Capture the cell that displays the provided text and extract its (x, y) central coordinate. 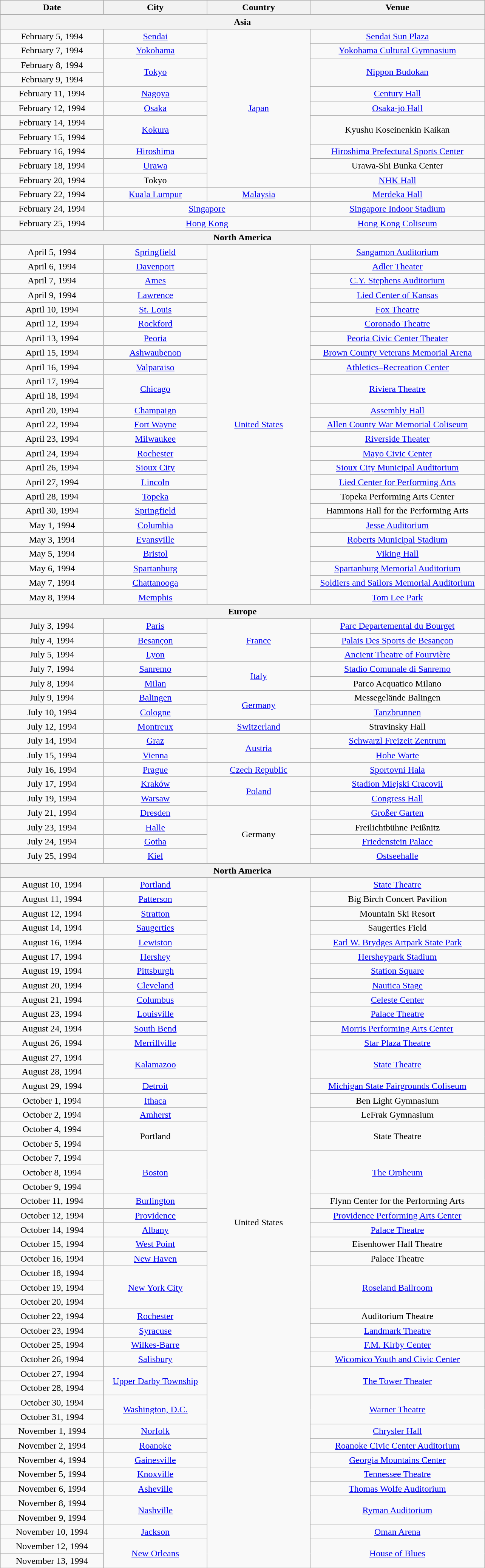
August 24, 1994 (52, 1028)
Dresden (155, 813)
Georgia Mountains Center (397, 1460)
Osaka-jō Hall (397, 108)
Auditorium Theatre (397, 1316)
April 20, 1994 (52, 410)
November 1, 1994 (52, 1431)
November 10, 1994 (52, 1532)
November 6, 1994 (52, 1489)
August 29, 1994 (52, 1086)
April 26, 1994 (52, 468)
Flynn Center for the Performing Arts (397, 1201)
City (155, 8)
February 8, 1994 (52, 65)
July 4, 1994 (52, 640)
Yokohama (155, 51)
Singapore Indoor Stadium (397, 209)
November 12, 1994 (52, 1546)
Cleveland (155, 985)
Valparaiso (155, 367)
February 25, 1994 (52, 223)
November 13, 1994 (52, 1561)
July 3, 1994 (52, 626)
April 30, 1994 (52, 511)
Bristol (155, 554)
Merrillville (155, 1043)
Czech Republic (259, 770)
Hersheypark Stadium (397, 957)
Peoria (155, 338)
Jackson (155, 1532)
Großer Garten (397, 813)
Tanzbrunnen (397, 712)
NHK Hall (397, 180)
Prague (155, 770)
Sportovni Hala (397, 770)
Mountain Ski Resort (397, 914)
Montreux (155, 727)
October 1, 1994 (52, 1101)
Lawrence (155, 295)
Spartanburg (155, 568)
Big Birch Concert Pavilion (397, 899)
July 23, 1994 (52, 827)
February 7, 1994 (52, 51)
Switzerland (259, 727)
F.M. Kirby Center (397, 1345)
C.Y. Stephens Auditorium (397, 281)
Landmark Theatre (397, 1330)
April 23, 1994 (52, 439)
Norfolk (155, 1431)
April 22, 1994 (52, 425)
Urawa (155, 165)
Gainesville (155, 1460)
Oman Arena (397, 1532)
Milwaukee (155, 439)
Parc Departemental du Bourget (397, 626)
Adler Theater (397, 266)
Saugerties Field (397, 928)
Parco Acquatico Milano (397, 683)
Kraków (155, 784)
Saugerties (155, 928)
April 12, 1994 (52, 324)
July 21, 1994 (52, 813)
Fox Theatre (397, 309)
Tennessee Theatre (397, 1474)
July 17, 1994 (52, 784)
Washington, D.C. (155, 1410)
Urawa-Shi Bunka Center (397, 165)
Topeka Performing Arts Center (397, 496)
Schwarzl Freizeit Zentrum (397, 741)
New York City (155, 1287)
Warsaw (155, 798)
Nippon Budokan (397, 72)
South Bend (155, 1028)
Lied Center for Performing Arts (397, 482)
October 11, 1994 (52, 1201)
July 10, 1994 (52, 712)
February 20, 1994 (52, 180)
Nagoya (155, 94)
October 31, 1994 (52, 1417)
Earl W. Brydges Artpark State Park (397, 942)
Lied Center of Kansas (397, 295)
Warner Theatre (397, 1410)
Yokohama Cultural Gymnasium (397, 51)
Upper Darby Township (155, 1381)
August 12, 1994 (52, 914)
New Haven (155, 1259)
Europe (242, 611)
Congress Hall (397, 798)
Columbia (155, 525)
Soldiers and Sailors Memorial Auditorium (397, 583)
October 14, 1994 (52, 1230)
April 7, 1994 (52, 281)
May 1, 1994 (52, 525)
Nautica Stage (397, 985)
October 2, 1994 (52, 1115)
Sioux City (155, 468)
Lincoln (155, 482)
Malaysia (259, 195)
Sanremo (155, 669)
April 13, 1994 (52, 338)
Memphis (155, 597)
Riverside Theater (397, 439)
August 26, 1994 (52, 1043)
Cologne (155, 712)
Kyushu Koseinenkin Kaikan (397, 130)
Knoxville (155, 1474)
May 8, 1994 (52, 597)
Date (52, 8)
Topeka (155, 496)
Hong Kong Coliseum (397, 223)
Ithaca (155, 1101)
Pittsburgh (155, 971)
Ames (155, 281)
Freilichtbühne Peißnitz (397, 827)
August 16, 1994 (52, 942)
Hong Kong (207, 223)
Kalamazoo (155, 1064)
The Tower Theater (397, 1381)
Chrysler Hall (397, 1431)
Amherst (155, 1115)
Syracuse (155, 1330)
Kokura (155, 130)
LeFrak Gymnasium (397, 1115)
Viking Hall (397, 554)
Sioux City Municipal Auditorium (397, 468)
Hiroshima (155, 151)
August 14, 1994 (52, 928)
October 23, 1994 (52, 1330)
Chattanooga (155, 583)
July 19, 1994 (52, 798)
Boston (155, 1172)
The Orpheum (397, 1172)
July 12, 1994 (52, 727)
October 4, 1994 (52, 1129)
Vienna (155, 755)
Louisville (155, 1014)
February 15, 1994 (52, 137)
July 25, 1994 (52, 856)
October 18, 1994 (52, 1273)
April 18, 1994 (52, 396)
February 24, 1994 (52, 209)
August 21, 1994 (52, 1000)
Friedenstein Palace (397, 841)
Salisbury (155, 1359)
Davenport (155, 266)
August 11, 1994 (52, 899)
October 9, 1994 (52, 1187)
July 15, 1994 (52, 755)
Albany (155, 1230)
New Orleans (155, 1553)
April 17, 1994 (52, 381)
Asia (242, 22)
Providence Performing Arts Center (397, 1215)
May 6, 1994 (52, 568)
Ostseehalle (397, 856)
November 4, 1994 (52, 1460)
Spartanburg Memorial Auditorium (397, 568)
Balingen (155, 698)
Patterson (155, 899)
October 19, 1994 (52, 1287)
May 3, 1994 (52, 540)
April 10, 1994 (52, 309)
Stadio Comunale di Sanremo (397, 669)
August 27, 1994 (52, 1057)
July 16, 1994 (52, 770)
Gotha (155, 841)
August 28, 1994 (52, 1072)
October 22, 1994 (52, 1316)
Poland (259, 791)
St. Louis (155, 309)
Kuala Lumpur (155, 195)
Century Hall (397, 94)
August 23, 1994 (52, 1014)
Paris (155, 626)
Lewiston (155, 942)
April 15, 1994 (52, 353)
February 14, 1994 (52, 122)
October 7, 1994 (52, 1158)
Morris Performing Arts Center (397, 1028)
Star Plaza Theatre (397, 1043)
August 10, 1994 (52, 885)
Tom Lee Park (397, 597)
Jesse Auditorium (397, 525)
Roberts Municipal Stadium (397, 540)
November 2, 1994 (52, 1446)
Roanoke Civic Center Auditorium (397, 1446)
Besançon (155, 640)
Allen County War Memorial Coliseum (397, 425)
October 30, 1994 (52, 1403)
Sendai (155, 36)
May 7, 1994 (52, 583)
Chicago (155, 388)
Station Square (397, 971)
Wicomico Youth and Civic Center (397, 1359)
April 28, 1994 (52, 496)
February 5, 1994 (52, 36)
Graz (155, 741)
July 24, 1994 (52, 841)
Sendai Sun Plaza (397, 36)
Champaign (155, 410)
April 9, 1994 (52, 295)
Assembly Hall (397, 410)
Mayo Civic Center (397, 453)
August 19, 1994 (52, 971)
July 9, 1994 (52, 698)
Thomas Wolfe Auditorium (397, 1489)
Michigan State Fairgrounds Coliseum (397, 1086)
House of Blues (397, 1553)
Hammons Hall for the Performing Arts (397, 511)
Brown County Veterans Memorial Arena (397, 353)
Hershey (155, 957)
October 8, 1994 (52, 1172)
Stratton (155, 914)
April 16, 1994 (52, 367)
Rockford (155, 324)
Nashville (155, 1510)
August 20, 1994 (52, 985)
Lyon (155, 655)
Japan (259, 108)
July 8, 1994 (52, 683)
Athletics–Recreation Center (397, 367)
Halle (155, 827)
October 20, 1994 (52, 1302)
Roseland Ballroom (397, 1287)
Palais Des Sports de Besançon (397, 640)
Coronado Theatre (397, 324)
Detroit (155, 1086)
April 27, 1994 (52, 482)
Merdeka Hall (397, 195)
Evansville (155, 540)
Ashwaubenon (155, 353)
Kiel (155, 856)
Providence (155, 1215)
July 14, 1994 (52, 741)
Asheville (155, 1489)
Stadion Miejski Cracovii (397, 784)
February 16, 1994 (52, 151)
May 5, 1994 (52, 554)
Ancient Theatre of Fourvière (397, 655)
Roanoke (155, 1446)
Riviera Theatre (397, 388)
October 12, 1994 (52, 1215)
Wilkes-Barre (155, 1345)
Ryman Auditorium (397, 1510)
July 7, 1994 (52, 669)
Austria (259, 748)
November 5, 1994 (52, 1474)
Sangamon Auditorium (397, 252)
Singapore (207, 209)
Venue (397, 8)
October 16, 1994 (52, 1259)
Osaka (155, 108)
November 9, 1994 (52, 1517)
April 5, 1994 (52, 252)
Eisenhower Hall Theatre (397, 1244)
Hiroshima Prefectural Sports Center (397, 151)
August 17, 1994 (52, 957)
West Point (155, 1244)
February 11, 1994 (52, 94)
Burlington (155, 1201)
Columbus (155, 1000)
Country (259, 8)
February 9, 1994 (52, 79)
Fort Wayne (155, 425)
Celeste Center (397, 1000)
October 5, 1994 (52, 1144)
February 12, 1994 (52, 108)
Ben Light Gymnasium (397, 1101)
October 28, 1994 (52, 1388)
Hohe Warte (397, 755)
April 24, 1994 (52, 453)
October 27, 1994 (52, 1374)
Milan (155, 683)
April 6, 1994 (52, 266)
Italy (259, 676)
France (259, 640)
Peoria Civic Center Theater (397, 338)
February 22, 1994 (52, 195)
October 26, 1994 (52, 1359)
November 8, 1994 (52, 1503)
Stravinsky Hall (397, 727)
February 18, 1994 (52, 165)
October 15, 1994 (52, 1244)
Messegelände Balingen (397, 698)
October 25, 1994 (52, 1345)
July 5, 1994 (52, 655)
